For the text-containing cell, return its midpoint in [X, Y] coordinate format. 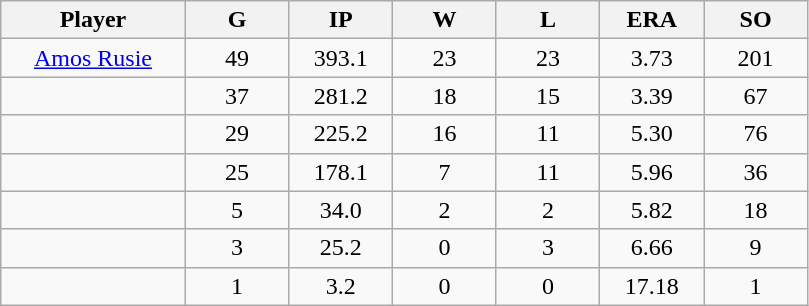
L [548, 20]
9 [756, 248]
7 [445, 172]
ERA [652, 20]
5.30 [652, 134]
67 [756, 96]
36 [756, 172]
3.39 [652, 96]
34.0 [341, 210]
3.2 [341, 286]
5.82 [652, 210]
3.73 [652, 58]
Amos Rusie [93, 58]
G [237, 20]
SO [756, 20]
25.2 [341, 248]
IP [341, 20]
29 [237, 134]
49 [237, 58]
76 [756, 134]
16 [445, 134]
17.18 [652, 286]
W [445, 20]
225.2 [341, 134]
178.1 [341, 172]
5.96 [652, 172]
5 [237, 210]
393.1 [341, 58]
201 [756, 58]
6.66 [652, 248]
37 [237, 96]
Player [93, 20]
281.2 [341, 96]
15 [548, 96]
25 [237, 172]
